Extract the (x, y) coordinate from the center of the cell holding the provided text.  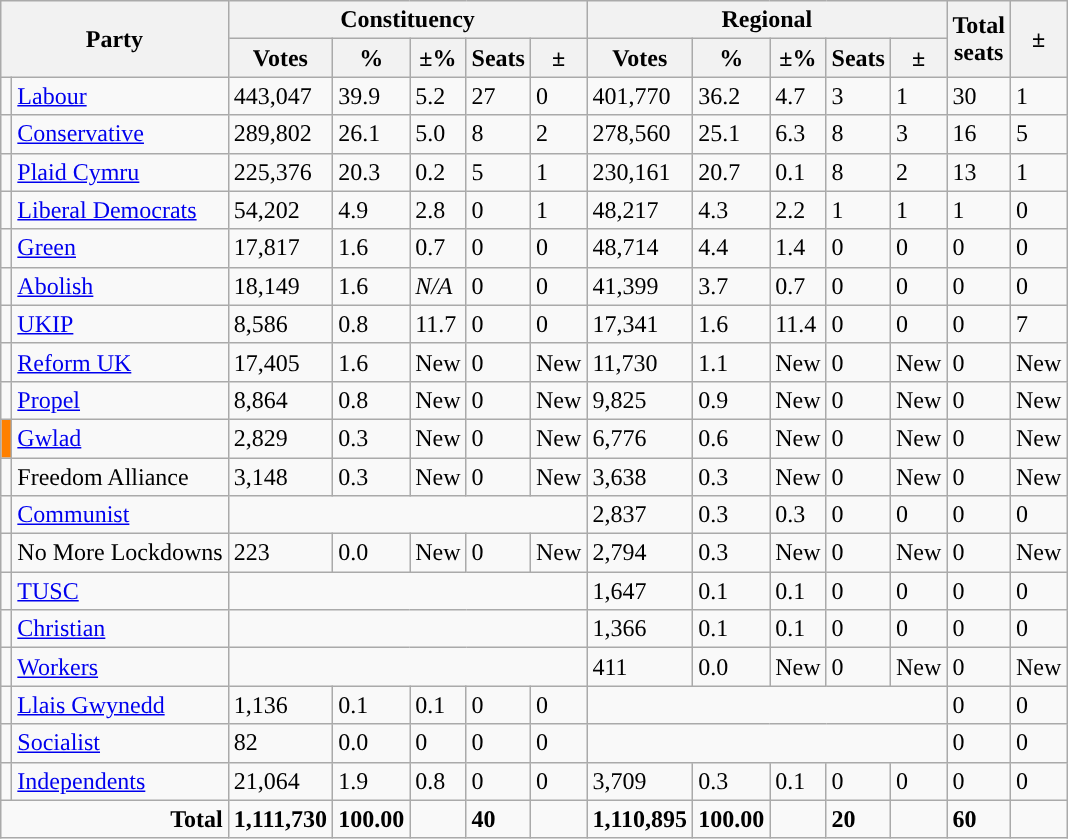
Regional (767, 20)
17,405 (280, 362)
2,837 (640, 515)
26.1 (372, 134)
1,111,730 (280, 819)
Constituency (408, 20)
1.9 (372, 781)
401,770 (640, 96)
36.2 (732, 96)
289,802 (280, 134)
11.7 (438, 324)
4.7 (798, 96)
4.3 (732, 210)
20.7 (732, 172)
54,202 (280, 210)
7 (1038, 324)
25.1 (732, 134)
5.2 (438, 96)
Abolish (120, 286)
No More Lockdowns (120, 553)
2.8 (438, 210)
Llais Gwynedd (120, 705)
8,586 (280, 324)
39.9 (372, 96)
2.2 (798, 210)
Green (120, 248)
Conservative (120, 134)
17,817 (280, 248)
Total (114, 819)
230,161 (640, 172)
18,149 (280, 286)
4.9 (372, 210)
82 (280, 743)
27 (498, 96)
6.3 (798, 134)
9,825 (640, 400)
3,148 (280, 477)
1.4 (798, 248)
16 (979, 134)
2,829 (280, 438)
11.4 (798, 324)
UKIP (120, 324)
1,110,895 (640, 819)
Labour (120, 96)
Freedom Alliance (120, 477)
60 (979, 819)
0.6 (732, 438)
223 (280, 553)
278,560 (640, 134)
3,709 (640, 781)
Workers (120, 667)
Totalseats (979, 39)
Christian (120, 629)
6,776 (640, 438)
Reform UK (120, 362)
225,376 (280, 172)
3,638 (640, 477)
2,794 (640, 553)
Party (114, 39)
20.3 (372, 172)
1,366 (640, 629)
Liberal Democrats (120, 210)
1,647 (640, 591)
Independents (120, 781)
30 (979, 96)
411 (640, 667)
41,399 (640, 286)
21,064 (280, 781)
N/A (438, 286)
0.2 (438, 172)
Communist (120, 515)
TUSC (120, 591)
Propel (120, 400)
Gwlad (120, 438)
17,341 (640, 324)
1,136 (280, 705)
Socialist (120, 743)
1.1 (732, 362)
11,730 (640, 362)
4.4 (732, 248)
8,864 (280, 400)
Plaid Cymru (120, 172)
3.7 (732, 286)
48,714 (640, 248)
5.0 (438, 134)
40 (498, 819)
0.9 (732, 400)
13 (979, 172)
443,047 (280, 96)
48,217 (640, 210)
20 (858, 819)
